Identify which cell holds the provided text, then report its (x, y) central coordinate. 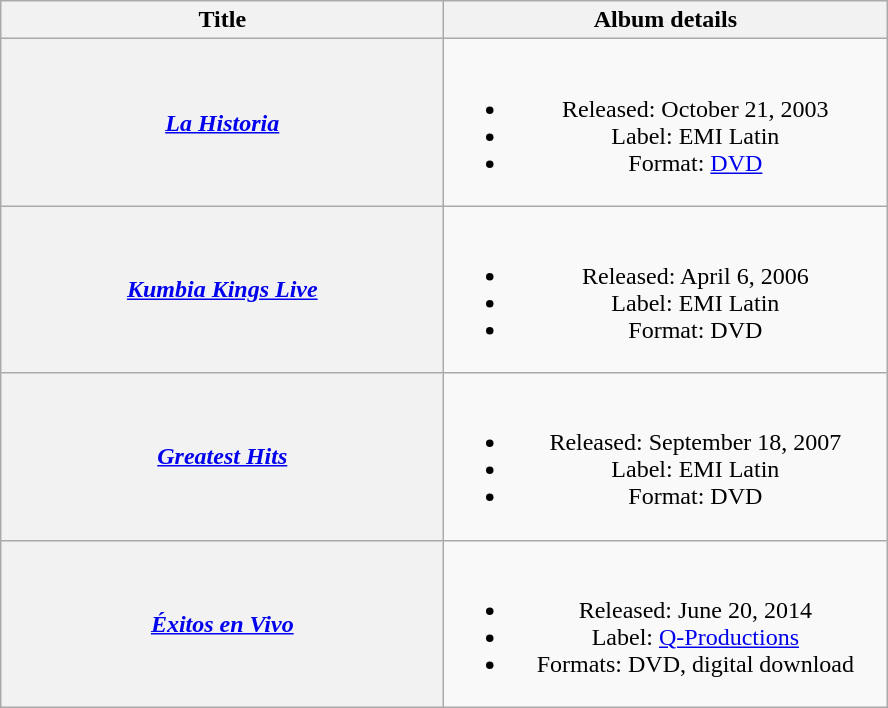
Greatest Hits (222, 456)
Title (222, 20)
Éxitos en Vivo (222, 624)
La Historia (222, 122)
Kumbia Kings Live (222, 290)
Album details (666, 20)
Released: June 20, 2014Label: Q-ProductionsFormats: DVD, digital download (666, 624)
Released: October 21, 2003Label: EMI LatinFormat: DVD (666, 122)
Released: April 6, 2006Label: EMI LatinFormat: DVD (666, 290)
Released: September 18, 2007Label: EMI LatinFormat: DVD (666, 456)
